Locate the cell with the specified text and output its (X, Y) center coordinate. 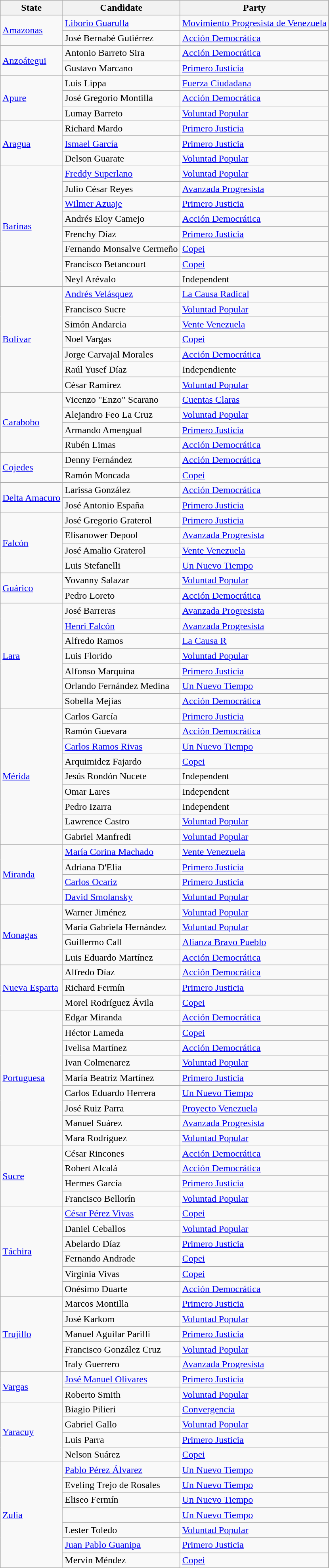
José Barreras (121, 611)
Miranda (32, 874)
Hermes García (121, 1184)
Henri Falcón (121, 626)
Trujillo (32, 1334)
Candidate (121, 8)
Carlos Ocariz (121, 882)
Yaracuy (32, 1432)
Proyecto Venezuela (254, 1108)
César Ramírez (121, 384)
Ismael García (121, 143)
Andrés Eloy Camejo (121, 219)
Luis Stefanelli (121, 565)
Sucre (32, 1176)
María Corina Machado (121, 852)
Pedro Loreto (121, 596)
Mara Rodríguez (121, 1138)
Manuel Suárez (121, 1123)
Gustavo Marcano (121, 68)
Juan Pablo Guanipa (121, 1545)
Delson Guarate (121, 158)
Gabriel Manfredi (121, 837)
Alianza Bravo Pueblo (254, 942)
Antonio Barreto Sira (121, 53)
Yovanny Salazar (121, 580)
Virginia Vivas (121, 1274)
Ivelisa Martínez (121, 1048)
María Gabriela Hernández (121, 927)
Richard Fermín (121, 988)
Zulia (32, 1515)
Warner Jiménez (121, 912)
Jorge Carvajal Morales (121, 354)
Manuel Aguilar Parilli (121, 1334)
Andrés Velásquez (121, 294)
Guárico (32, 588)
José Ruiz Parra (121, 1108)
Edgar Miranda (121, 1018)
Adriana D'Elia (121, 867)
César Pérez Vivas (121, 1214)
Luis Eduardo Martínez (121, 957)
Lumay Barreto (121, 113)
Héctor Lameda (121, 1033)
José Karkom (121, 1319)
Guillermo Call (121, 942)
La Causa R (254, 641)
Falcón (32, 543)
Morel Rodríguez Ávila (121, 1003)
Jesús Rondón Nucete (121, 776)
Frenchy Díaz (121, 234)
State (32, 8)
Elisanower Depool (121, 535)
Lawrence Castro (121, 822)
Richard Mardo (121, 128)
Armando Amengual (121, 430)
Pablo Pérez Álvarez (121, 1470)
Alejandro Feo La Cruz (121, 415)
José Antonio España (121, 505)
José Manuel Olivares (121, 1379)
Nueva Esparta (32, 988)
Anzoátegui (32, 61)
Mervin Méndez (121, 1560)
María Beatriz Martínez (121, 1078)
Francisco González Cruz (121, 1349)
José Gregorio Montilla (121, 98)
Lester Toledo (121, 1530)
Mérida (32, 777)
David Smolansky (121, 897)
Francisco Bellorín (121, 1199)
Daniel Ceballos (121, 1229)
Fernando Monsalve Cermeño (121, 249)
César Rincones (121, 1153)
Liborio Guarulla (121, 23)
Party (254, 8)
Robert Alcalá (121, 1168)
Freddy Superlano (121, 173)
La Causa Radical (254, 294)
Carlos Ramos Rivas (121, 746)
Francisco Sucre (121, 309)
Abelardo Díaz (121, 1244)
Denny Fernández (121, 460)
Ramón Moncada (121, 475)
Luis Parra (121, 1440)
Simón Andarcia (121, 324)
Marcos Montilla (121, 1304)
Ramón Guevara (121, 731)
Convergencia (254, 1410)
Larissa González (121, 490)
Neyl Arévalo (121, 279)
Táchira (32, 1251)
Julio César Reyes (121, 189)
Carabobo (32, 422)
Eliseo Fermín (121, 1500)
Sobella Mejías (121, 701)
Roberto Smith (121, 1394)
Independiente (254, 369)
Pedro Izarra (121, 807)
Lara (32, 656)
José Amalio Graterol (121, 550)
Vicenzo "Enzo" Scarano (121, 400)
Iraly Guerrero (121, 1364)
Ivan Colmenarez (121, 1063)
Omar Lares (121, 792)
Cojedes (32, 468)
Biagio Pilieri (121, 1410)
Alfredo Ramos (121, 641)
Alfredo Díaz (121, 972)
Luis Lippa (121, 83)
Orlando Fernández Medina (121, 686)
Delta Amacuro (32, 498)
Alfonso Marquina (121, 671)
José Gregorio Graterol (121, 520)
Apure (32, 98)
Fernando Andrade (121, 1259)
José Bernabé Gutiérrez (121, 38)
Movimiento Progresista de Venezuela (254, 23)
Raúl Yusef Díaz (121, 369)
Portuguesa (32, 1078)
Arquimidez Fajardo (121, 761)
Vargas (32, 1387)
Luis Florido (121, 656)
Gabriel Gallo (121, 1425)
Amazonas (32, 30)
Barinas (32, 226)
Aragua (32, 143)
Monagas (32, 934)
Bolívar (32, 339)
Francisco Betancourt (121, 264)
Onésimo Duarte (121, 1289)
Carlos García (121, 716)
Eveling Trejo de Rosales (121, 1485)
Nelson Suárez (121, 1455)
Fuerza Ciudadana (254, 83)
Cuentas Claras (254, 400)
Noel Vargas (121, 339)
Wilmer Azuaje (121, 204)
Carlos Eduardo Herrera (121, 1093)
Rubén Limas (121, 445)
